Identify which cell holds the provided text, then report its [x, y] central coordinate. 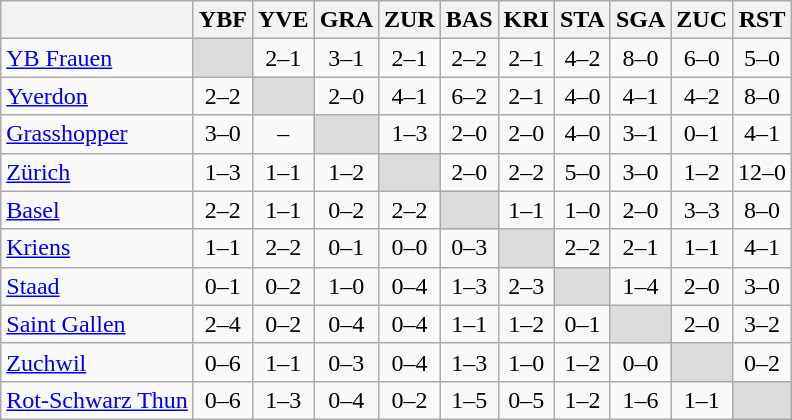
KRI [526, 20]
Saint Gallen [98, 324]
12–0 [762, 172]
Yverdon [98, 96]
YB Frauen [98, 58]
1–4 [640, 286]
Zuchwil [98, 362]
BAS [469, 20]
0–5 [526, 400]
ZUC [702, 20]
3–2 [762, 324]
6–0 [702, 58]
GRA [346, 20]
Staad [98, 286]
RST [762, 20]
Kriens [98, 248]
Rot-Schwarz Thun [98, 400]
3–3 [702, 210]
1–5 [469, 400]
STA [582, 20]
– [283, 134]
6–2 [469, 96]
ZUR [410, 20]
Basel [98, 210]
YBF [222, 20]
SGA [640, 20]
2–4 [222, 324]
Zürich [98, 172]
YVE [283, 20]
1–6 [640, 400]
Grasshopper [98, 134]
2–3 [526, 286]
